From the cell containing the given text, extract its center point as [x, y] coordinate. 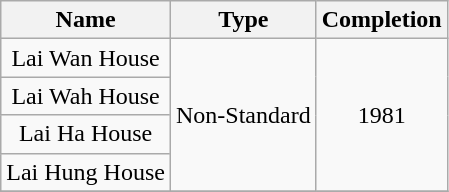
Lai Wah House [86, 96]
Name [86, 20]
1981 [382, 115]
Lai Hung House [86, 172]
Non-Standard [243, 115]
Lai Ha House [86, 134]
Completion [382, 20]
Lai Wan House [86, 58]
Type [243, 20]
